Detect which cell encompasses the target text, then output its (x, y) center coordinate. 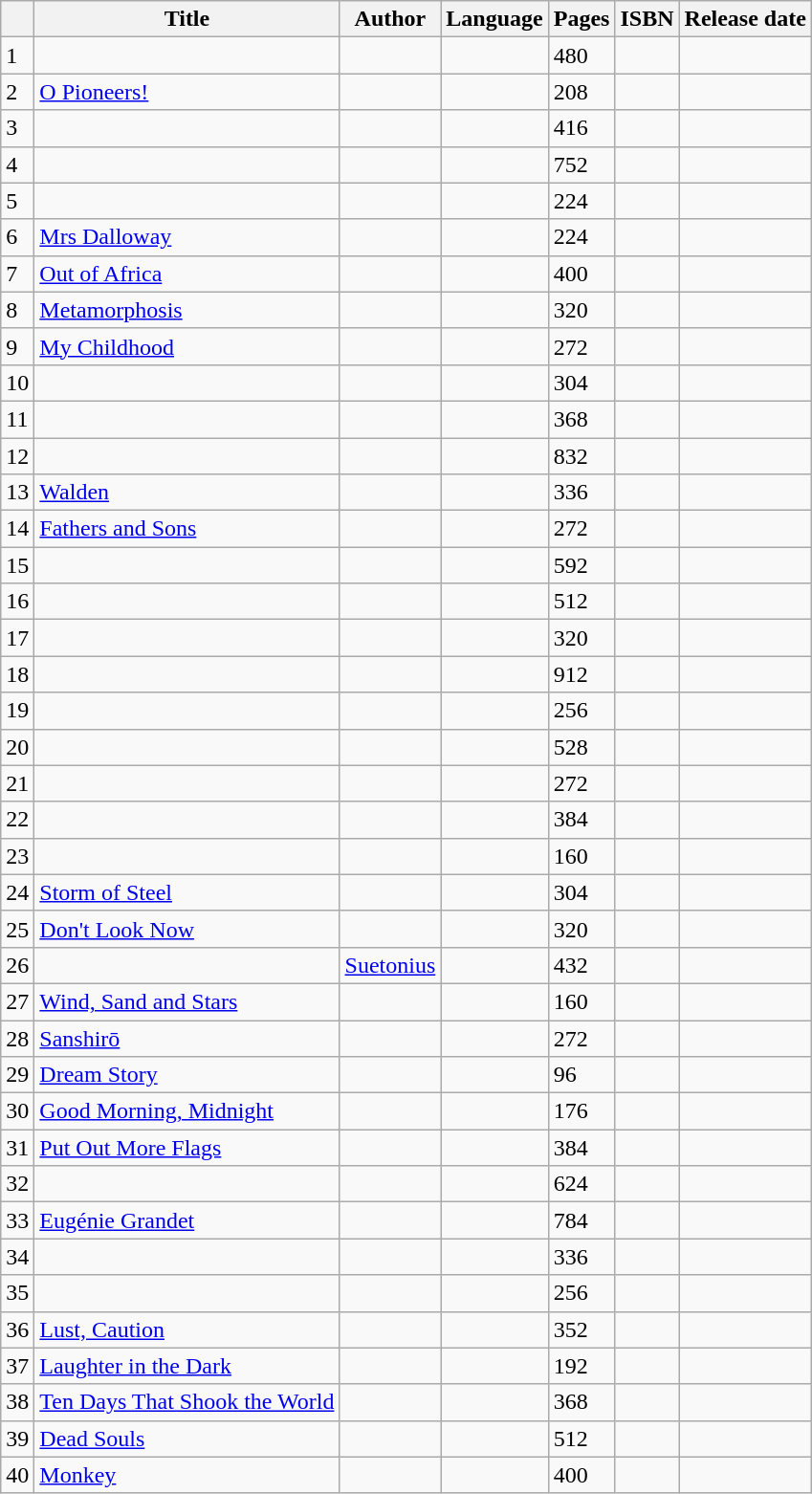
35 (17, 1293)
30 (17, 1111)
29 (17, 1075)
Wind, Sand and Stars (187, 1001)
Language (494, 19)
416 (582, 128)
Put Out More Flags (187, 1148)
15 (17, 565)
9 (17, 346)
28 (17, 1038)
39 (17, 1439)
752 (582, 165)
25 (17, 929)
592 (582, 565)
16 (17, 602)
40 (17, 1475)
624 (582, 1184)
480 (582, 55)
Metamorphosis (187, 310)
Laughter in the Dark (187, 1366)
1 (17, 55)
Sanshirō (187, 1038)
Good Morning, Midnight (187, 1111)
Monkey (187, 1475)
Lust, Caution (187, 1329)
8 (17, 310)
Author (390, 19)
432 (582, 965)
O Pioneers! (187, 92)
176 (582, 1111)
5 (17, 201)
912 (582, 674)
My Childhood (187, 346)
Pages (582, 19)
Mrs Dalloway (187, 237)
6 (17, 237)
352 (582, 1329)
192 (582, 1366)
Eugénie Grandet (187, 1220)
Fathers and Sons (187, 529)
17 (17, 638)
96 (582, 1075)
12 (17, 456)
22 (17, 820)
19 (17, 711)
20 (17, 747)
Release date (745, 19)
3 (17, 128)
11 (17, 419)
528 (582, 747)
26 (17, 965)
27 (17, 1001)
33 (17, 1220)
4 (17, 165)
Dream Story (187, 1075)
13 (17, 493)
208 (582, 92)
34 (17, 1257)
14 (17, 529)
832 (582, 456)
10 (17, 383)
Suetonius (390, 965)
Out of Africa (187, 274)
23 (17, 856)
Ten Days That Shook the World (187, 1402)
ISBN (647, 19)
38 (17, 1402)
37 (17, 1366)
32 (17, 1184)
7 (17, 274)
784 (582, 1220)
Don't Look Now (187, 929)
36 (17, 1329)
21 (17, 783)
24 (17, 892)
31 (17, 1148)
Title (187, 19)
2 (17, 92)
18 (17, 674)
Walden (187, 493)
Dead Souls (187, 1439)
Storm of Steel (187, 892)
